For the text-containing cell, return its midpoint in [x, y] coordinate format. 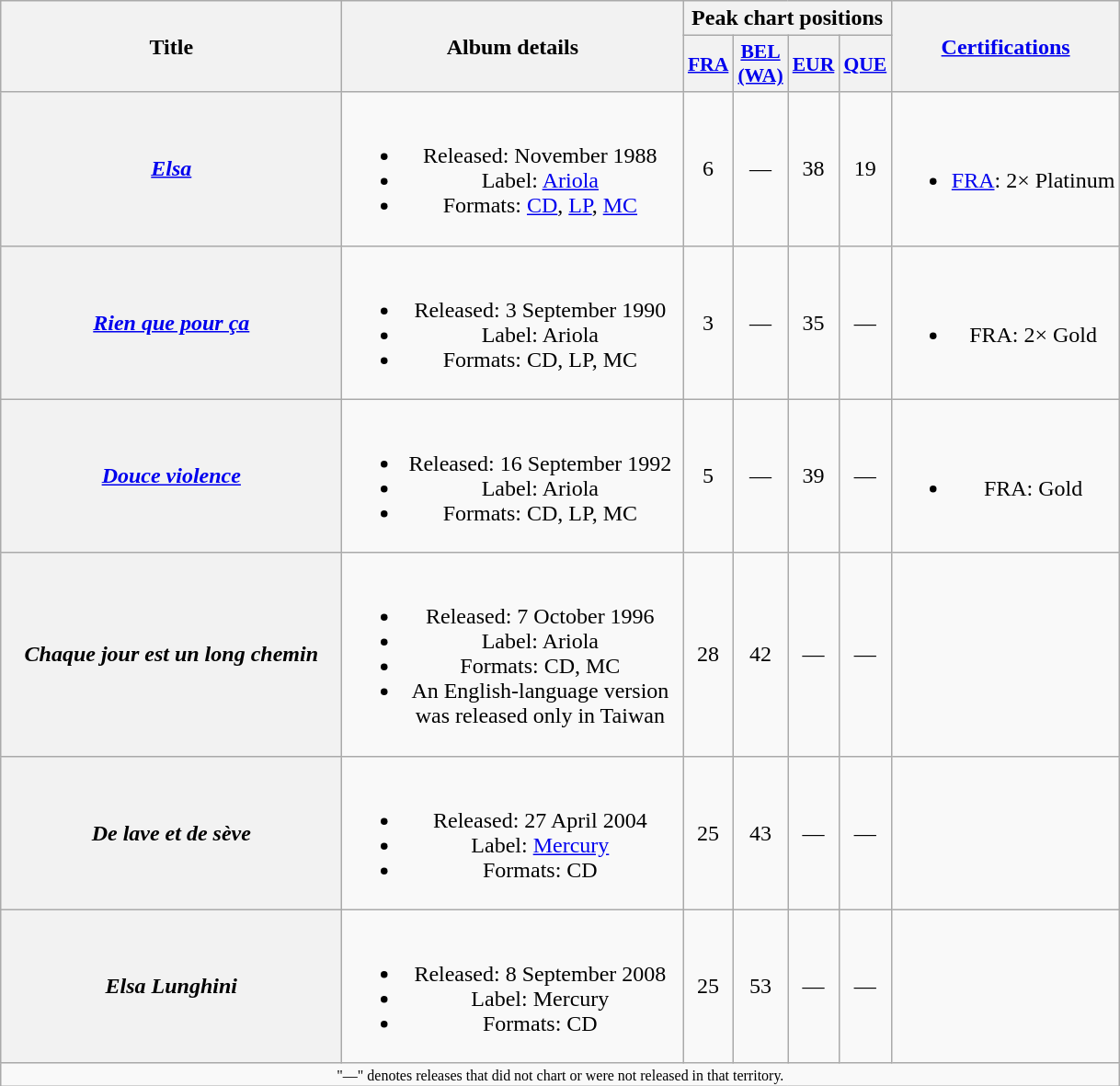
38 [814, 169]
Douce violence [171, 476]
Released: 7 October 1996Label: AriolaFormats: CD, MCAn English-language version was released only in Taiwan [513, 655]
5 [708, 476]
28 [708, 655]
QUE [864, 64]
53 [760, 986]
Released: 27 April 2004Label: MercuryFormats: CD [513, 833]
FRA [708, 64]
Released: 8 September 2008Label: MercuryFormats: CD [513, 986]
Elsa Lunghini [171, 986]
Released: 16 September 1992Label: AriolaFormats: CD, LP, MC [513, 476]
3 [708, 322]
Elsa [171, 169]
FRA: 2× Platinum [1006, 169]
Title [171, 46]
Album details [513, 46]
Rien que pour ça [171, 322]
19 [864, 169]
Certifications [1006, 46]
Released: 3 September 1990Label: AriolaFormats: CD, LP, MC [513, 322]
35 [814, 322]
De lave et de sève [171, 833]
Released: November 1988Label: AriolaFormats: CD, LP, MC [513, 169]
Peak chart positions [787, 18]
FRA: 2× Gold [1006, 322]
EUR [814, 64]
"—" denotes releases that did not chart or were not released in that territory. [561, 1074]
FRA: Gold [1006, 476]
42 [760, 655]
39 [814, 476]
BEL (WA) [760, 64]
6 [708, 169]
43 [760, 833]
Chaque jour est un long chemin [171, 655]
